Provide the [X, Y] coordinate of the cell's center where the given text is located.  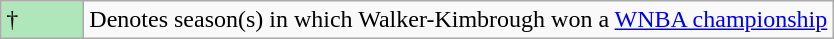
† [42, 20]
Denotes season(s) in which Walker-Kimbrough won a WNBA championship [458, 20]
